Find where the given text appears and provide that cell's center as (x, y) coordinate. 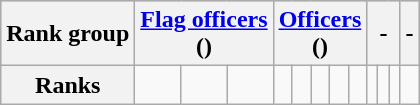
Flag officers() (204, 34)
Officers() (320, 34)
Rank group (68, 34)
Ranks (68, 85)
